Return [X, Y] of the center of cell containing provided text 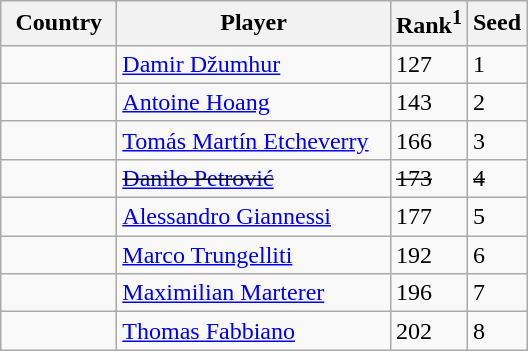
Maximilian Marterer [254, 293]
8 [496, 331]
202 [428, 331]
Thomas Fabbiano [254, 331]
Player [254, 24]
143 [428, 102]
3 [496, 140]
196 [428, 293]
166 [428, 140]
192 [428, 255]
173 [428, 178]
Seed [496, 24]
Country [59, 24]
7 [496, 293]
6 [496, 255]
5 [496, 217]
Antoine Hoang [254, 102]
Tomás Martín Etcheverry [254, 140]
Rank1 [428, 24]
Marco Trungelliti [254, 255]
4 [496, 178]
Damir Džumhur [254, 64]
1 [496, 64]
127 [428, 64]
2 [496, 102]
177 [428, 217]
Danilo Petrović [254, 178]
Alessandro Giannessi [254, 217]
